Output the [X, Y] coordinate of the center of the cell containing the given text.  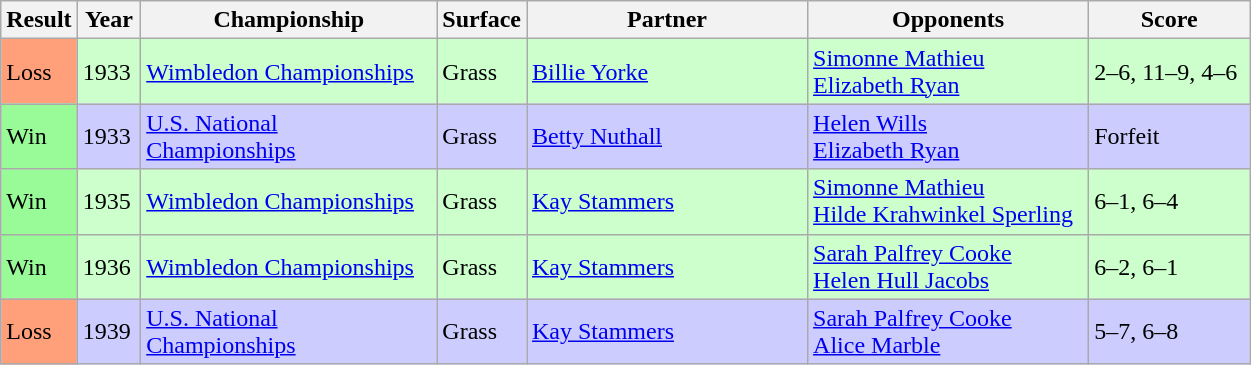
Result [39, 20]
Simonne Mathieu Hilde Krahwinkel Sperling [948, 202]
6–1, 6–4 [1170, 202]
Partner [666, 20]
Betty Nuthall [666, 136]
Sarah Palfrey Cooke Helen Hull Jacobs [948, 266]
2–6, 11–9, 4–6 [1170, 72]
Simonne Mathieu Elizabeth Ryan [948, 72]
1935 [109, 202]
Billie Yorke [666, 72]
Opponents [948, 20]
Championship [289, 20]
Helen Wills Elizabeth Ryan [948, 136]
1939 [109, 332]
1936 [109, 266]
Sarah Palfrey Cooke Alice Marble [948, 332]
5–7, 6–8 [1170, 332]
6–2, 6–1 [1170, 266]
Year [109, 20]
Score [1170, 20]
Forfeit [1170, 136]
Surface [482, 20]
